From the cell containing the given text, extract its center point as (X, Y) coordinate. 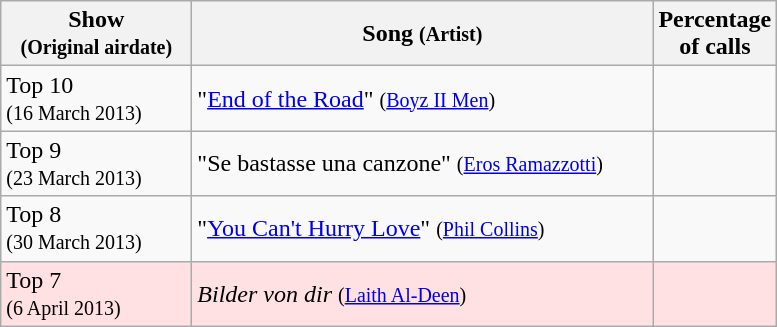
Top 10(16 March 2013) (96, 98)
Top 8(30 March 2013) (96, 228)
Top 9(23 March 2013) (96, 164)
"End of the Road" (Boyz II Men) (422, 98)
Show(Original airdate) (96, 34)
"You Can't Hurry Love" (Phil Collins) (422, 228)
Percentage of calls (715, 34)
Bilder von dir (Laith Al-Deen) (422, 294)
Top 7(6 April 2013) (96, 294)
"Se bastasse una canzone" (Eros Ramazzotti) (422, 164)
Song (Artist) (422, 34)
